Scan for the cell matching the given text and deliver its [X, Y] coordinate at center. 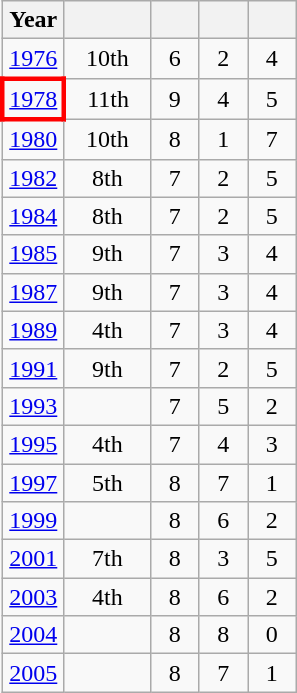
1980 [33, 139]
7th [107, 559]
1999 [33, 521]
1989 [33, 330]
0 [272, 635]
1993 [33, 406]
1985 [33, 254]
1978 [33, 98]
9 [174, 98]
1984 [33, 216]
2003 [33, 597]
1982 [33, 178]
1987 [33, 292]
1995 [33, 444]
11th [107, 98]
1976 [33, 59]
1997 [33, 483]
2001 [33, 559]
2005 [33, 673]
1991 [33, 368]
Year [33, 20]
2004 [33, 635]
5th [107, 483]
